Output the [X, Y] coordinate of the center of the cell containing the given text.  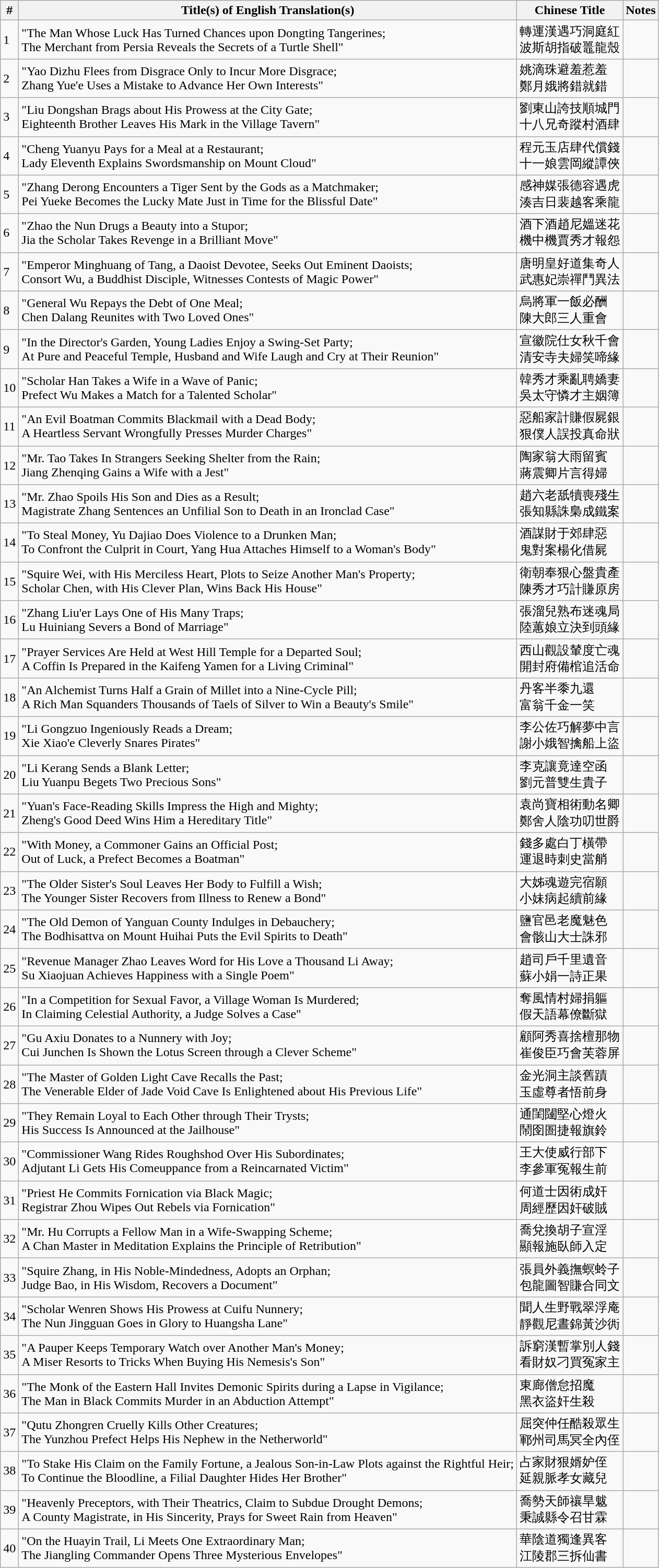
# [9, 10]
36 [9, 1394]
鹽官邑老魔魅色會骸山大士誅邪 [570, 929]
烏將軍一飯必酬陳大郎三人重會 [570, 310]
張員外義撫螟蛉子包龍圖智賺合同文 [570, 1278]
何道士因術成奸周經歷因奸破賊 [570, 1200]
"The Older Sister's Soul Leaves Her Body to Fulfill a Wish;The Younger Sister Recovers from Illness to Renew a Bond" [268, 891]
"An Evil Boatman Commits Blackmail with a Dead Body;A Heartless Servant Wrongfully Presses Murder Charges" [268, 426]
40 [9, 1548]
"Li Kerang Sends a Blank Letter;Liu Yuanpu Begets Two Precious Sons" [268, 775]
"Mr. Tao Takes In Strangers Seeking Shelter from the Rain;Jiang Zhenqing Gains a Wife with a Jest" [268, 465]
38 [9, 1471]
25 [9, 968]
劉東山誇技順城門十八兄奇蹤村酒肆 [570, 117]
程元玉店肆代償錢十一娘雲岡縱譚俠 [570, 156]
"Mr. Hu Corrupts a Fellow Man in a Wife-Swapping Scheme;A Chan Master in Meditation Explains the Principle of Retribution" [268, 1239]
"The Old Demon of Yanguan County Indulges in Debauchery;The Bodhisattva on Mount Huihai Puts the Evil Spirits to Death" [268, 929]
4 [9, 156]
"In a Competition for Sexual Favor, a Village Woman Is Murdered;In Claiming Celestial Authority, a Judge Solves a Case" [268, 1007]
33 [9, 1278]
Title(s) of English Translation(s) [268, 10]
18 [9, 697]
唐明皇好道集奇人武惠妃崇禪鬥異法 [570, 272]
"Cheng Yuanyu Pays for a Meal at a Restaurant;Lady Eleventh Explains Swordsmanship on Mount Cloud" [268, 156]
29 [9, 1123]
21 [9, 813]
"Li Gongzuo Ingeniously Reads a Dream;Xie Xiao'e Cleverly Snares Pirates" [268, 736]
17 [9, 659]
華陰道獨逢異客江陵郡三拆仙書 [570, 1548]
10 [9, 388]
奪風情村婦捐軀假天語幕僚斷獄 [570, 1007]
宣徽院仕女秋千會清安寺夫婦笑啼緣 [570, 349]
35 [9, 1355]
大姊魂遊完宿願小妹病起續前緣 [570, 891]
7 [9, 272]
19 [9, 736]
丹客半黍九還富翁千金一笑 [570, 697]
22 [9, 852]
34 [9, 1316]
通閨闥堅心燈火鬧囹圄捷報旗鈴 [570, 1123]
趙司戶千里遺音蘇小娟一詩正果 [570, 968]
16 [9, 620]
"With Money, a Commoner Gains an Official Post;Out of Luck, a Prefect Becomes a Boatman" [268, 852]
顧阿秀喜捨檀那物崔俊臣巧會芙蓉屏 [570, 1045]
13 [9, 504]
26 [9, 1007]
錢多處白丁橫帶運退時刺史當艄 [570, 852]
39 [9, 1510]
9 [9, 349]
"Squire Wei, with His Merciless Heart, Plots to Seize Another Man's Property;Scholar Chen, with His Clever Plan, Wins Back His House" [268, 581]
8 [9, 310]
6 [9, 233]
王大使威行部下李參軍冤報生前 [570, 1162]
趙六老舐犢喪殘生張知縣誅梟成鐵案 [570, 504]
37 [9, 1432]
23 [9, 891]
"Squire Zhang, in His Noble-Mindedness, Adopts an Orphan;Judge Bao, in His Wisdom, Recovers a Document" [268, 1278]
3 [9, 117]
轉運漢遇巧洞庭紅波斯胡指破鼉龍殼 [570, 40]
惡船家計賺假屍銀狠僕人誤投真命狀 [570, 426]
酒謀財于郊肆惡鬼對案楊化借屍 [570, 543]
西山觀設輦度亡魂開封府備棺追活命 [570, 659]
衛朝奉狠心盤貴產陳秀才巧計賺原房 [570, 581]
"Zhang Liu'er Lays One of His Many Traps;Lu Huiniang Severs a Bond of Marriage" [268, 620]
"They Remain Loyal to Each Other through Their Trysts;His Success Is Announced at the Jailhouse" [268, 1123]
"Heavenly Preceptors, with Their Theatrics, Claim to Subdue Drought Demons;A County Magistrate, in His Sincerity, Prays for Sweet Rain from Heaven" [268, 1510]
11 [9, 426]
"Revenue Manager Zhao Leaves Word for His Love a Thousand Li Away;Su Xiaojuan Achieves Happiness with a Single Poem" [268, 968]
Notes [641, 10]
東廊僧怠招魔黑衣盜奸生殺 [570, 1394]
Chinese Title [570, 10]
5 [9, 194]
"Zhang Derong Encounters a Tiger Sent by the Gods as a Matchmaker;Pei Yueke Becomes the Lucky Mate Just in Time for the Blissful Date" [268, 194]
"Mr. Zhao Spoils His Son and Dies as a Result;Magistrate Zhang Sentences an Unfilial Son to Death in an Ironclad Case" [268, 504]
"In the Director's Garden, Young Ladies Enjoy a Swing-Set Party;At Pure and Peaceful Temple, Husband and Wife Laugh and Cry at Their Reunion" [268, 349]
"Liu Dongshan Brags about His Prowess at the City Gate;Eighteenth Brother Leaves His Mark in the Village Tavern" [268, 117]
32 [9, 1239]
陶家翁大雨留賓蔣震卿片言得婦 [570, 465]
27 [9, 1045]
"An Alchemist Turns Half a Grain of Millet into a Nine-Cycle Pill;A Rich Man Squanders Thousands of Taels of Silver to Win a Beauty's Smile" [268, 697]
張溜兒熟布迷魂局陸蕙娘立決到頭緣 [570, 620]
"Gu Axiu Donates to a Nunnery with Joy;Cui Junchen Is Shown the Lotus Screen through a Clever Scheme" [268, 1045]
15 [9, 581]
屈突仲任酷殺眾生鄆州司馬冥全內侄 [570, 1432]
"Yuan's Face-Reading Skills Impress the High and Mighty;Zheng's Good Deed Wins Him a Hereditary Title" [268, 813]
"Zhao the Nun Drugs a Beauty into a Stupor;Jia the Scholar Takes Revenge in a Brilliant Move" [268, 233]
韓秀才乘亂聘嬌妻吳太守憐才主姻簿 [570, 388]
14 [9, 543]
"On the Huayin Trail, Li Meets One Extraordinary Man;The Jiangling Commander Opens Three Mysterious Envelopes" [268, 1548]
"Scholar Wenren Shows His Prowess at Cuifu Nunnery;The Nun Jingguan Goes in Glory to Huangsha Lane" [268, 1316]
"The Master of Golden Light Cave Recalls the Past;The Venerable Elder of Jade Void Cave Is Enlightened about His Previous Life" [268, 1084]
聞人生野戰翠浮庵靜觀尼晝錦黃沙衖 [570, 1316]
李公佐巧解夢中言謝小娥智擒船上盜 [570, 736]
感神媒張德容遇虎湊吉日裴越客乘龍 [570, 194]
20 [9, 775]
"The Man Whose Luck Has Turned Chances upon Dongting Tangerines;The Merchant from Persia Reveals the Secrets of a Turtle Shell" [268, 40]
31 [9, 1200]
"Priest He Commits Fornication via Black Magic;Registrar Zhou Wipes Out Rebels via Fornication" [268, 1200]
"Prayer Services Are Held at West Hill Temple for a Departed Soul;A Coffin Is Prepared in the Kaifeng Yamen for a Living Criminal" [268, 659]
12 [9, 465]
"General Wu Repays the Debt of One Meal;Chen Dalang Reunites with Two Loved Ones" [268, 310]
24 [9, 929]
"Qutu Zhongren Cruelly Kills Other Creatures;The Yunzhou Prefect Helps His Nephew in the Netherworld" [268, 1432]
訴窮漢暫掌別人錢看財奴刁買冤家主 [570, 1355]
"A Pauper Keeps Temporary Watch over Another Man's Money;A Miser Resorts to Tricks When Buying His Nemesis's Son" [268, 1355]
"The Monk of the Eastern Hall Invites Demonic Spirits during a Lapse in Vigilance;The Man in Black Commits Murder in an Abduction Attempt" [268, 1394]
李克讓竟達空函劉元普雙生貴子 [570, 775]
2 [9, 78]
30 [9, 1162]
1 [9, 40]
占家財狠婿妒侄延親脈孝女藏兒 [570, 1471]
"Yao Dizhu Flees from Disgrace Only to Incur More Disgrace;Zhang Yue'e Uses a Mistake to Advance Her Own Interests" [268, 78]
喬勢天師禳旱魃秉誠縣令召甘霖 [570, 1510]
金光洞主談舊蹟玉虛尊者悟前身 [570, 1084]
喬兌換胡子宣淫顯報施臥師入定 [570, 1239]
"To Steal Money, Yu Dajiao Does Violence to a Drunken Man;To Confront the Culprit in Court, Yang Hua Attaches Himself to a Woman's Body" [268, 543]
姚滴珠避羞惹羞鄭月娥將錯就錯 [570, 78]
袁尚寶相術動名卿鄭舍人陰功叨世爵 [570, 813]
酒下酒趙尼媼迷花機中機賈秀才報怨 [570, 233]
"Scholar Han Takes a Wife in a Wave of Panic;Prefect Wu Makes a Match for a Talented Scholar" [268, 388]
28 [9, 1084]
"Emperor Minghuang of Tang, a Daoist Devotee, Seeks Out Eminent Daoists;Consort Wu, a Buddhist Disciple, Witnesses Contests of Magic Power" [268, 272]
"Commissioner Wang Rides Roughshod Over His Subordinates;Adjutant Li Gets His Comeuppance from a Reincarnated Victim" [268, 1162]
